Output the (X, Y) coordinate of the center of the cell containing the given text.  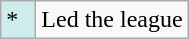
* (18, 20)
Led the league (112, 20)
